Output the (x, y) coordinate of the center of the cell containing the given text.  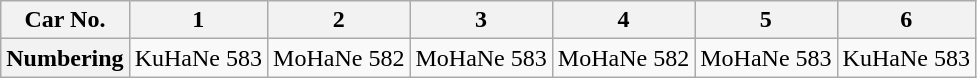
1 (198, 20)
6 (906, 20)
5 (766, 20)
2 (339, 20)
Car No. (65, 20)
3 (481, 20)
Numbering (65, 58)
4 (623, 20)
